For the text-containing cell, return its midpoint in (x, y) coordinate format. 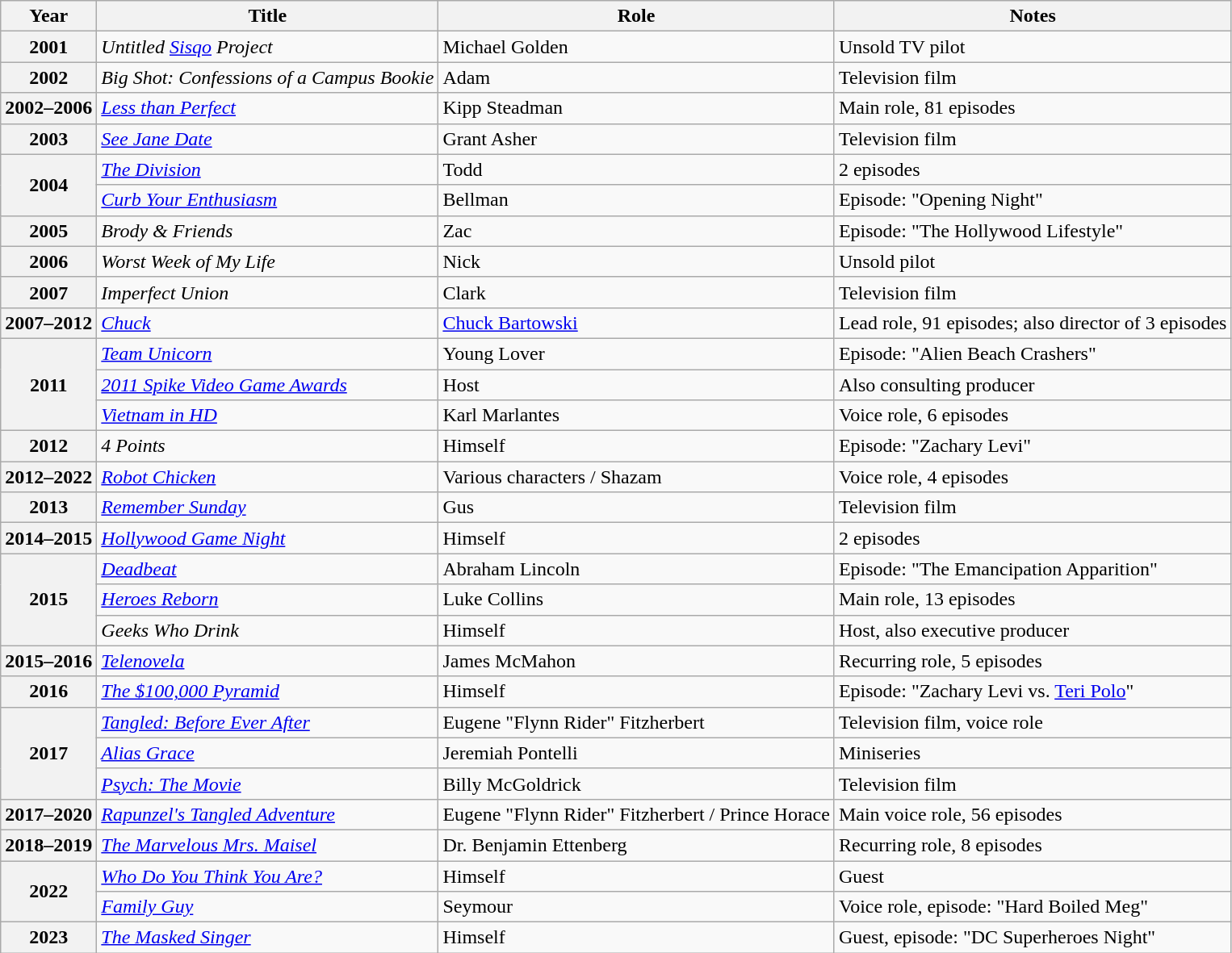
Various characters / Shazam (636, 477)
2012 (48, 446)
Alias Grace (268, 753)
Luke Collins (636, 600)
Zac (636, 231)
Vietnam in HD (268, 416)
Miniseries (1033, 753)
Gus (636, 508)
Telenovela (268, 661)
Tangled: Before Ever After (268, 722)
Worst Week of My Life (268, 261)
2002 (48, 77)
Notes (1033, 16)
Grant Asher (636, 139)
Remember Sunday (268, 508)
2004 (48, 185)
2001 (48, 47)
Imperfect Union (268, 292)
Big Shot: Confessions of a Campus Bookie (268, 77)
2015–2016 (48, 661)
Episode: "The Emancipation Apparition" (1033, 569)
Hollywood Game Night (268, 538)
2006 (48, 261)
Voice role, episode: "Hard Boiled Meg" (1033, 907)
2012–2022 (48, 477)
Deadbeat (268, 569)
Abraham Lincoln (636, 569)
The Division (268, 169)
Voice role, 6 episodes (1033, 416)
Episode: "Alien Beach Crashers" (1033, 353)
Unsold TV pilot (1033, 47)
2022 (48, 891)
Kipp Steadman (636, 108)
Billy McGoldrick (636, 784)
Young Lover (636, 353)
Eugene "Flynn Rider" Fitzherbert (636, 722)
Untitled Sisqo Project (268, 47)
2017–2020 (48, 814)
See Jane Date (268, 139)
Seymour (636, 907)
2011 (48, 384)
Chuck (268, 323)
Episode: "The Hollywood Lifestyle" (1033, 231)
2002–2006 (48, 108)
Robot Chicken (268, 477)
4 Points (268, 446)
The $100,000 Pyramid (268, 692)
Voice role, 4 episodes (1033, 477)
Michael Golden (636, 47)
Rapunzel's Tangled Adventure (268, 814)
2007 (48, 292)
Year (48, 16)
Jeremiah Pontelli (636, 753)
Episode: "Zachary Levi" (1033, 446)
Guest, episode: "DC Superheroes Night" (1033, 938)
Geeks Who Drink (268, 630)
Nick (636, 261)
Episode: "Opening Night" (1033, 200)
Less than Perfect (268, 108)
2007–2012 (48, 323)
2014–2015 (48, 538)
2005 (48, 231)
Psych: The Movie (268, 784)
Lead role, 91 episodes; also director of 3 episodes (1033, 323)
Brody & Friends (268, 231)
Main role, 13 episodes (1033, 600)
James McMahon (636, 661)
Recurring role, 5 episodes (1033, 661)
Unsold pilot (1033, 261)
Todd (636, 169)
Host (636, 385)
Bellman (636, 200)
Who Do You Think You Are? (268, 876)
Heroes Reborn (268, 600)
2016 (48, 692)
2013 (48, 508)
Guest (1033, 876)
Eugene "Flynn Rider" Fitzherbert / Prince Horace (636, 814)
The Marvelous Mrs. Maisel (268, 845)
Main voice role, 56 episodes (1033, 814)
Dr. Benjamin Ettenberg (636, 845)
2023 (48, 938)
2011 Spike Video Game Awards (268, 385)
Curb Your Enthusiasm (268, 200)
Also consulting producer (1033, 385)
The Masked Singer (268, 938)
Chuck Bartowski (636, 323)
Television film, voice role (1033, 722)
2017 (48, 753)
Main role, 81 episodes (1033, 108)
Adam (636, 77)
Host, also executive producer (1033, 630)
Title (268, 16)
Karl Marlantes (636, 416)
Episode: "Zachary Levi vs. Teri Polo" (1033, 692)
Role (636, 16)
Recurring role, 8 episodes (1033, 845)
Clark (636, 292)
2015 (48, 600)
2018–2019 (48, 845)
Family Guy (268, 907)
Team Unicorn (268, 353)
2003 (48, 139)
